Output the [x, y] coordinate of the center of the cell containing the given text.  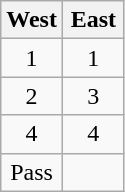
West [32, 20]
East [93, 20]
3 [93, 96]
2 [32, 96]
Pass [32, 172]
